Capture the cell that displays the provided text and extract its [x, y] central coordinate. 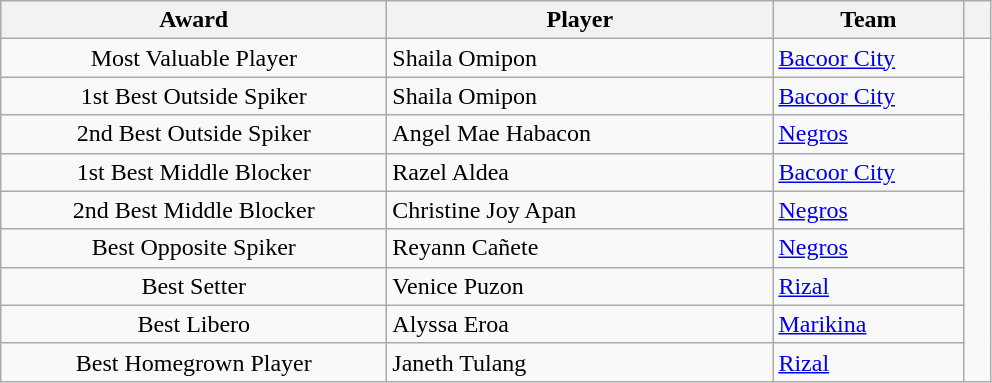
Most Valuable Player [194, 58]
Reyann Cañete [580, 248]
2nd Best Outside Spiker [194, 134]
2nd Best Middle Blocker [194, 210]
Janeth Tulang [580, 362]
Award [194, 20]
Player [580, 20]
Venice Puzon [580, 286]
Best Libero [194, 324]
Best Opposite Spiker [194, 248]
1st Best Middle Blocker [194, 172]
Best Homegrown Player [194, 362]
Christine Joy Apan [580, 210]
Marikina [868, 324]
Angel Mae Habacon [580, 134]
Team [868, 20]
1st Best Outside Spiker [194, 96]
Alyssa Eroa [580, 324]
Best Setter [194, 286]
Razel Aldea [580, 172]
